Scan for the cell matching the given text and deliver its [x, y] coordinate at center. 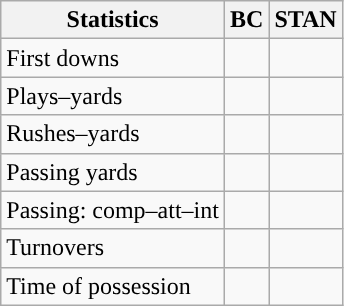
BC [246, 20]
Statistics [113, 20]
Time of possession [113, 286]
First downs [113, 58]
Plays–yards [113, 96]
Passing: comp–att–int [113, 210]
Rushes–yards [113, 134]
STAN [306, 20]
Passing yards [113, 172]
Turnovers [113, 248]
